For the text-containing cell, return its midpoint in (X, Y) coordinate format. 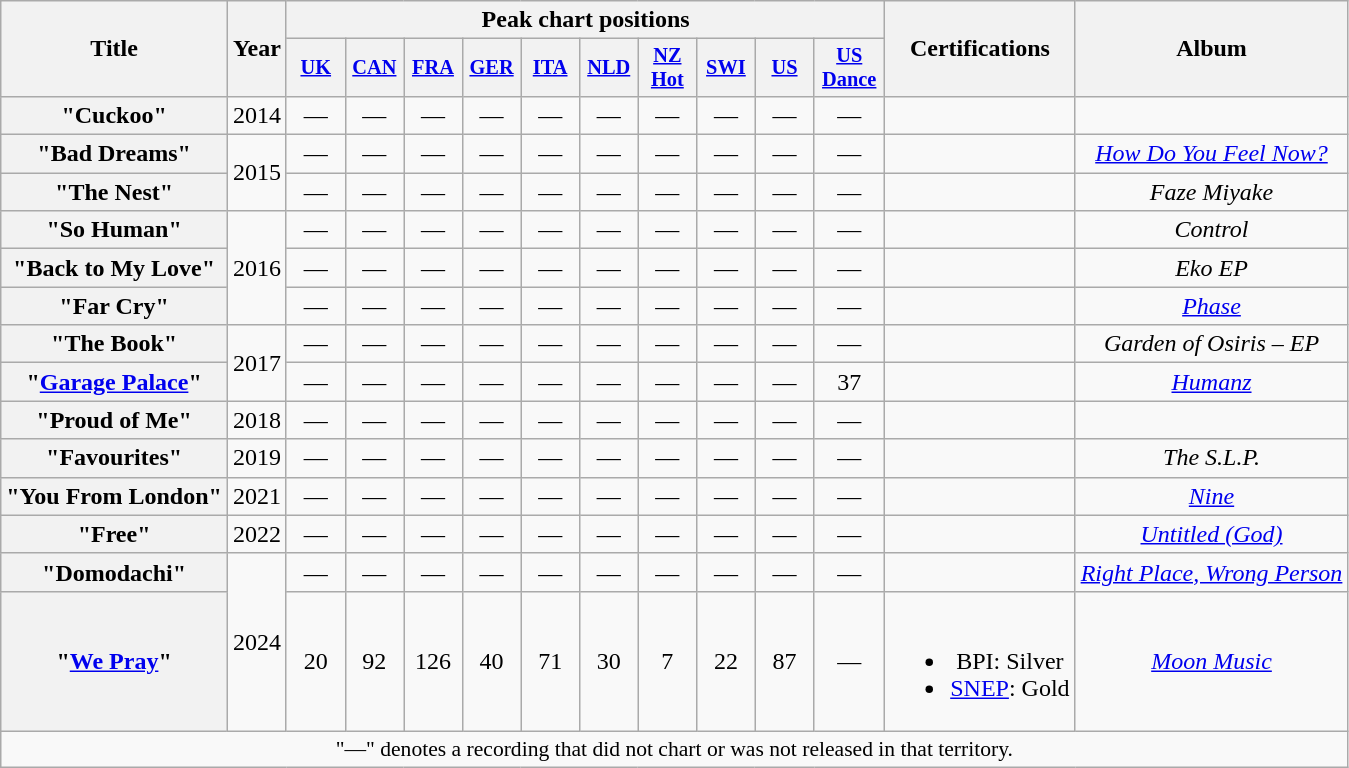
"Bad Dreams" (114, 154)
Eko EP (1212, 268)
2018 (256, 420)
USDance (850, 68)
Garden of Osiris – EP (1212, 344)
2022 (256, 534)
"Proud of Me" (114, 420)
Peak chart positions (585, 20)
Control (1212, 230)
Right Place, Wrong Person (1212, 572)
Certifications (980, 49)
Untitled (God) (1212, 534)
"—" denotes a recording that did not chart or was not released in that territory. (674, 749)
"We Pray" (114, 661)
CAN (374, 68)
Moon Music (1212, 661)
22 (726, 661)
"The Book" (114, 344)
Nine (1212, 496)
NLD (608, 68)
SWI (726, 68)
2021 (256, 496)
"Domodachi" (114, 572)
"Cuckoo" (114, 115)
"Favourites" (114, 458)
2014 (256, 115)
"You From London" (114, 496)
"Free" (114, 534)
"So Human" (114, 230)
NZHot (668, 68)
126 (434, 661)
71 (550, 661)
"The Nest" (114, 192)
2017 (256, 363)
US (784, 68)
2016 (256, 268)
How Do You Feel Now? (1212, 154)
7 (668, 661)
UK (316, 68)
40 (492, 661)
ITA (550, 68)
FRA (434, 68)
Title (114, 49)
Phase (1212, 306)
87 (784, 661)
Humanz (1212, 382)
GER (492, 68)
20 (316, 661)
92 (374, 661)
Year (256, 49)
BPI: SilverSNEP: Gold (980, 661)
2024 (256, 642)
"Far Cry" (114, 306)
30 (608, 661)
The S.L.P. (1212, 458)
Faze Miyake (1212, 192)
"Back to My Love" (114, 268)
2015 (256, 173)
Album (1212, 49)
"Garage Palace" (114, 382)
2019 (256, 458)
37 (850, 382)
